Detect which cell encompasses the target text, then output its (x, y) center coordinate. 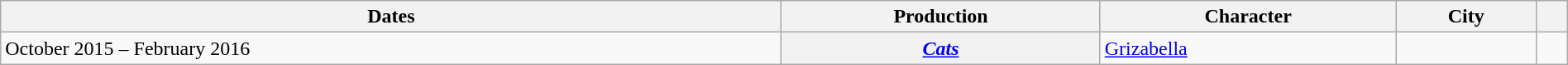
Production (941, 17)
October 2015 – February 2016 (391, 48)
Cats (941, 48)
City (1465, 17)
Character (1248, 17)
Dates (391, 17)
Grizabella (1248, 48)
